Return the [X, Y] coordinate for the center point of the cell that contains the specified text.  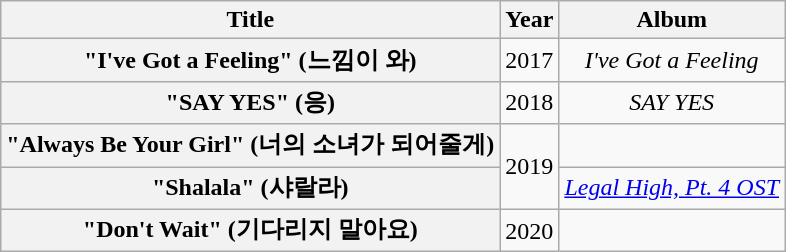
2018 [530, 102]
"SAY YES" (응) [250, 102]
"Always Be Your Girl" (너의 소녀가 되어줄게) [250, 146]
I've Got a Feeling [672, 60]
2020 [530, 230]
2019 [530, 166]
"Shalala" (샤랄라) [250, 188]
SAY YES [672, 102]
2017 [530, 60]
Legal High, Pt. 4 OST [672, 188]
Title [250, 20]
Year [530, 20]
"Don't Wait" (기다리지 말아요) [250, 230]
"I've Got a Feeling" (느낌이 와) [250, 60]
Album [672, 20]
